Output the [x, y] coordinate of the center of the cell containing the given text.  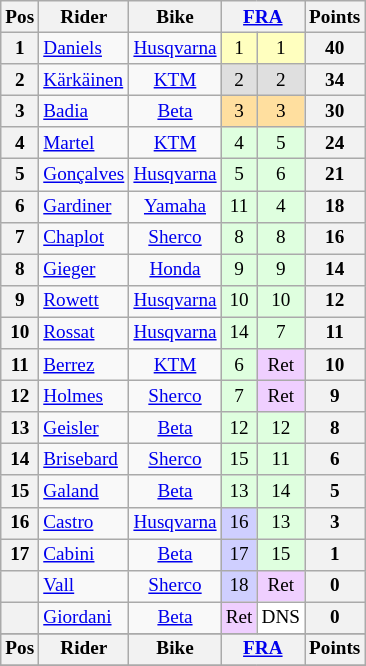
Vall [84, 586]
Brisebard [84, 460]
Gardiner [84, 206]
Honda [175, 270]
34 [335, 80]
DNS [281, 618]
Kärkäinen [84, 80]
Yamaha [175, 206]
21 [335, 175]
Galand [84, 491]
30 [335, 111]
Badia [84, 111]
Castro [84, 523]
Giordani [84, 618]
Martel [84, 143]
Rossat [84, 333]
Holmes [84, 396]
Gieger [84, 270]
Gonçalves [84, 175]
24 [335, 143]
Daniels [84, 48]
Berrez [84, 365]
Chaplot [84, 238]
Cabini [84, 554]
Rowett [84, 301]
Geisler [84, 428]
40 [335, 48]
